Capture the cell that displays the provided text and extract its (x, y) central coordinate. 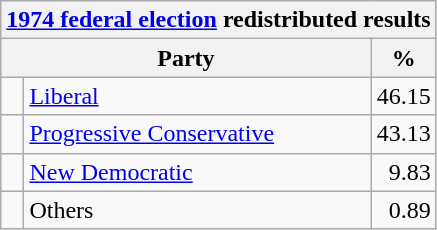
43.13 (404, 134)
Others (198, 210)
0.89 (404, 210)
46.15 (404, 96)
9.83 (404, 172)
Party (186, 58)
New Democratic (198, 172)
Liberal (198, 96)
Progressive Conservative (198, 134)
1974 federal election redistributed results (218, 20)
% (404, 58)
